Scan for the cell matching the given text and deliver its [x, y] coordinate at center. 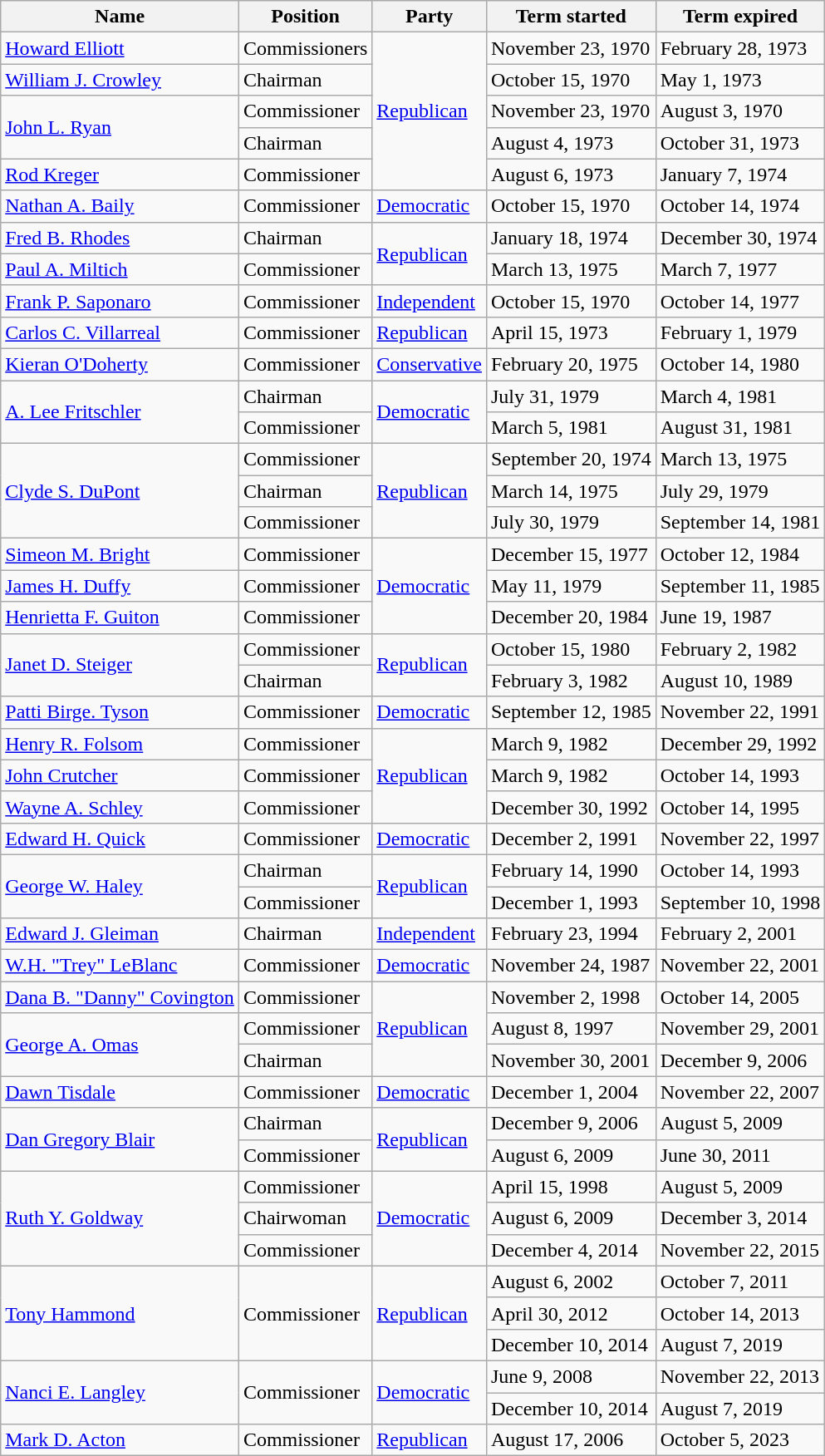
Patti Birge. Tyson [120, 712]
March 7, 1977 [740, 269]
Mark D. Acton [120, 1440]
March 14, 1975 [571, 491]
October 14, 1980 [740, 364]
Simeon M. Bright [120, 554]
October 12, 1984 [740, 554]
April 15, 1998 [571, 1187]
September 10, 1998 [740, 902]
July 30, 1979 [571, 523]
George W. Haley [120, 886]
June 19, 1987 [740, 617]
October 14, 1995 [740, 807]
August 17, 2006 [571, 1440]
Term expired [740, 17]
August 6, 1973 [571, 175]
Henrietta F. Guiton [120, 617]
W.H. "Trey" LeBlanc [120, 966]
George A. Omas [120, 1045]
February 2, 1982 [740, 649]
June 9, 2008 [571, 1376]
Nanci E. Langley [120, 1392]
November 22, 2007 [740, 1092]
June 30, 2011 [740, 1155]
September 12, 1985 [571, 712]
October 14, 2005 [740, 997]
Term started [571, 17]
December 15, 1977 [571, 554]
Position [305, 17]
January 7, 1974 [740, 175]
February 14, 1990 [571, 870]
John Crutcher [120, 775]
Commissioners [305, 48]
December 1, 1993 [571, 902]
Kieran O'Doherty [120, 364]
November 22, 2015 [740, 1250]
Howard Elliott [120, 48]
Rod Kreger [120, 175]
November 22, 2001 [740, 966]
February 2, 2001 [740, 934]
November 2, 1998 [571, 997]
February 28, 1973 [740, 48]
March 4, 1981 [740, 396]
November 29, 2001 [740, 1029]
August 31, 1981 [740, 428]
February 3, 1982 [571, 681]
August 10, 1989 [740, 681]
John L. Ryan [120, 127]
October 5, 2023 [740, 1440]
October 15, 1980 [571, 649]
November 24, 1987 [571, 966]
November 22, 2013 [740, 1376]
Name [120, 17]
Paul A. Miltich [120, 269]
Dan Gregory Blair [120, 1139]
September 20, 1974 [571, 460]
William J. Crowley [120, 80]
January 18, 1974 [571, 238]
February 20, 1975 [571, 364]
December 3, 2014 [740, 1218]
Tony Hammond [120, 1313]
Ruth Y. Goldway [120, 1218]
December 30, 1974 [740, 238]
July 31, 1979 [571, 396]
November 30, 2001 [571, 1060]
December 20, 1984 [571, 617]
Janet D. Steiger [120, 665]
Dawn Tisdale [120, 1092]
October 14, 1974 [740, 206]
Fred B. Rhodes [120, 238]
December 1, 2004 [571, 1092]
August 4, 1973 [571, 143]
August 6, 2002 [571, 1281]
October 14, 1977 [740, 301]
April 30, 2012 [571, 1313]
Edward J. Gleiman [120, 934]
Henry R. Folsom [120, 744]
Wayne A. Schley [120, 807]
November 22, 1991 [740, 712]
Nathan A. Baily [120, 206]
James H. Duffy [120, 586]
May 1, 1973 [740, 80]
December 29, 1992 [740, 744]
March 5, 1981 [571, 428]
October 14, 2013 [740, 1313]
Party [430, 17]
September 11, 1985 [740, 586]
Carlos C. Villarreal [120, 332]
August 3, 1970 [740, 111]
Frank P. Saponaro [120, 301]
May 11, 1979 [571, 586]
Clyde S. DuPont [120, 491]
Dana B. "Danny" Covington [120, 997]
Edward H. Quick [120, 839]
Conservative [430, 364]
August 8, 1997 [571, 1029]
February 1, 1979 [740, 332]
November 22, 1997 [740, 839]
A. Lee Fritschler [120, 412]
December 4, 2014 [571, 1250]
October 31, 1973 [740, 143]
February 23, 1994 [571, 934]
December 2, 1991 [571, 839]
September 14, 1981 [740, 523]
Chairwoman [305, 1218]
December 30, 1992 [571, 807]
April 15, 1973 [571, 332]
October 7, 2011 [740, 1281]
July 29, 1979 [740, 491]
